Pinpoint the cell where the given text exists, returning its (x, y) midpoint coordinate. 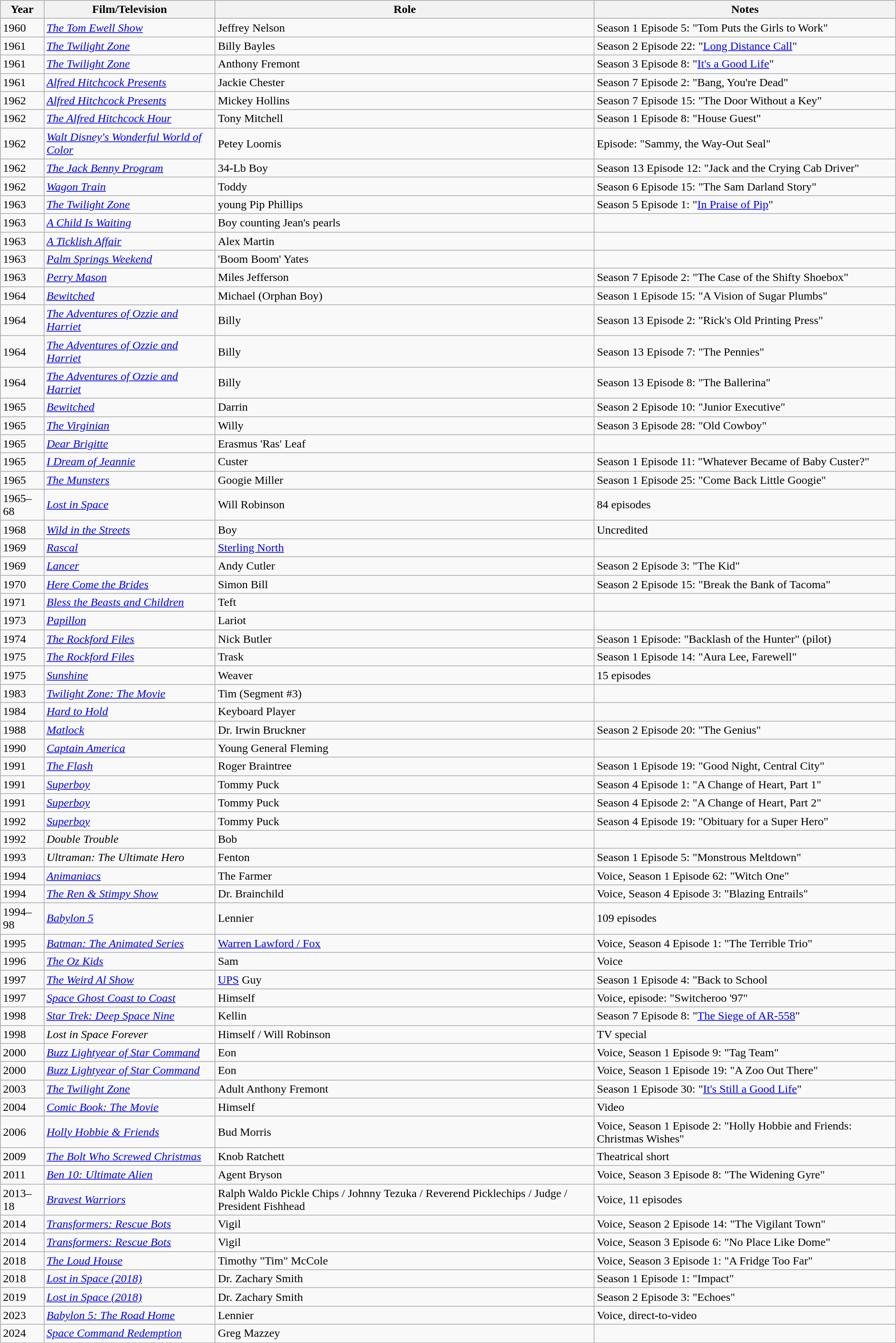
1995 (22, 943)
Timothy "Tim" McCole (405, 1261)
2004 (22, 1107)
Season 7 Episode 15: "The Door Without a Key" (745, 101)
Dear Brigitte (130, 444)
Season 5 Episode 1: "In Praise of Pip" (745, 204)
Bob (405, 839)
1993 (22, 857)
1996 (22, 962)
Season 2 Episode 10: "Junior Executive" (745, 407)
The Alfred Hitchcock Hour (130, 119)
Googie Miller (405, 480)
Film/Television (130, 10)
Jeffrey Nelson (405, 28)
Walt Disney's Wonderful World of Color (130, 144)
Notes (745, 10)
Boy (405, 529)
Lost in Space (130, 504)
Adult Anthony Fremont (405, 1089)
34-Lb Boy (405, 168)
Young General Fleming (405, 748)
1973 (22, 621)
The Munsters (130, 480)
2023 (22, 1315)
Season 4 Episode 19: "Obituary for a Super Hero" (745, 821)
Tony Mitchell (405, 119)
Jackie Chester (405, 82)
Animaniacs (130, 875)
A Child Is Waiting (130, 223)
1960 (22, 28)
Tim (Segment #3) (405, 694)
Season 4 Episode 2: "A Change of Heart, Part 2" (745, 803)
Nick Butler (405, 639)
Teft (405, 603)
Bud Morris (405, 1131)
Theatrical short (745, 1156)
Voice, Season 3 Episode 1: "A Fridge Too Far" (745, 1261)
Season 2 Episode 22: "Long Distance Call" (745, 46)
Season 2 Episode 3: "Echoes" (745, 1297)
1994–98 (22, 919)
Season 13 Episode 12: "Jack and the Crying Cab Driver" (745, 168)
Season 1 Episode 30: "It's Still a Good Life" (745, 1089)
young Pip Phillips (405, 204)
2003 (22, 1089)
Year (22, 10)
Papillon (130, 621)
Season 7 Episode 2: "Bang, You're Dead" (745, 82)
1988 (22, 730)
Himself / Will Robinson (405, 1034)
Season 1 Episode: "Backlash of the Hunter" (pilot) (745, 639)
Voice, Season 1 Episode 2: "Holly Hobbie and Friends: Christmas Wishes" (745, 1131)
84 episodes (745, 504)
Knob Ratchett (405, 1156)
1971 (22, 603)
1984 (22, 712)
Toddy (405, 186)
Role (405, 10)
Season 1 Episode 14: "Aura Lee, Farewell" (745, 657)
Kellin (405, 1016)
Warren Lawford / Fox (405, 943)
Greg Mazzey (405, 1333)
Comic Book: The Movie (130, 1107)
Bless the Beasts and Children (130, 603)
Season 2 Episode 3: "The Kid" (745, 566)
Season 1 Episode 1: "Impact" (745, 1279)
Episode: "Sammy, the Way-Out Seal" (745, 144)
Trask (405, 657)
Season 6 Episode 15: "The Sam Darland Story" (745, 186)
Season 1 Episode 5: "Tom Puts the Girls to Work" (745, 28)
The Bolt Who Screwed Christmas (130, 1156)
Wagon Train (130, 186)
Season 2 Episode 20: "The Genius" (745, 730)
UPS Guy (405, 980)
Anthony Fremont (405, 64)
Voice, Season 3 Episode 8: "The Widening Gyre" (745, 1175)
TV special (745, 1034)
Here Come the Brides (130, 584)
Voice, 11 episodes (745, 1199)
Holly Hobbie & Friends (130, 1131)
Lost in Space Forever (130, 1034)
Captain America (130, 748)
Andy Cutler (405, 566)
Dr. Irwin Bruckner (405, 730)
2019 (22, 1297)
1965–68 (22, 504)
Billy Bayles (405, 46)
The Loud House (130, 1261)
Twilight Zone: The Movie (130, 694)
2013–18 (22, 1199)
Custer (405, 462)
Weaver (405, 675)
Willy (405, 425)
Keyboard Player (405, 712)
Voice, Season 4 Episode 1: "The Terrible Trio" (745, 943)
Boy counting Jean's pearls (405, 223)
Bravest Warriors (130, 1199)
2009 (22, 1156)
Season 13 Episode 7: "The Pennies" (745, 351)
Sterling North (405, 548)
Voice, direct-to-video (745, 1315)
Season 2 Episode 15: "Break the Bank of Tacoma" (745, 584)
Voice, Season 1 Episode 62: "Witch One" (745, 875)
1974 (22, 639)
'Boom Boom' Yates (405, 259)
The Farmer (405, 875)
1968 (22, 529)
Season 1 Episode 19: "Good Night, Central City" (745, 766)
I Dream of Jeannie (130, 462)
Season 1 Episode 11: "Whatever Became of Baby Custer?" (745, 462)
Alex Martin (405, 241)
Voice (745, 962)
Batman: The Animated Series (130, 943)
Sunshine (130, 675)
Simon Bill (405, 584)
The Ren & Stimpy Show (130, 894)
The Flash (130, 766)
Ultraman: The Ultimate Hero (130, 857)
1970 (22, 584)
Season 1 Episode 25: "Come Back Little Googie" (745, 480)
Palm Springs Weekend (130, 259)
Mickey Hollins (405, 101)
Season 1 Episode 4: "Back to School (745, 980)
The Tom Ewell Show (130, 28)
Miles Jefferson (405, 278)
The Jack Benny Program (130, 168)
2006 (22, 1131)
Season 1 Episode 5: "Monstrous Meltdown" (745, 857)
Season 13 Episode 2: "Rick's Old Printing Press" (745, 321)
Voice, Season 2 Episode 14: "The Vigilant Town" (745, 1224)
Lancer (130, 566)
109 episodes (745, 919)
15 episodes (745, 675)
Wild in the Streets (130, 529)
Voice, Season 1 Episode 9: "Tag Team" (745, 1052)
Fenton (405, 857)
The Weird Al Show (130, 980)
2011 (22, 1175)
Agent Bryson (405, 1175)
Season 7 Episode 8: "The Siege of AR-558" (745, 1016)
Will Robinson (405, 504)
Lariot (405, 621)
Season 3 Episode 28: "Old Cowboy" (745, 425)
Babylon 5: The Road Home (130, 1315)
Season 1 Episode 8: "House Guest" (745, 119)
Michael (Orphan Boy) (405, 296)
Video (745, 1107)
The Oz Kids (130, 962)
Season 13 Episode 8: "The Ballerina" (745, 383)
1990 (22, 748)
Double Trouble (130, 839)
Space Ghost Coast to Coast (130, 998)
Uncredited (745, 529)
Erasmus 'Ras' Leaf (405, 444)
1983 (22, 694)
Voice, Season 4 Episode 3: "Blazing Entrails" (745, 894)
Season 7 Episode 2: "The Case of the Shifty Shoebox" (745, 278)
Darrin (405, 407)
Season 4 Episode 1: "A Change of Heart, Part 1" (745, 784)
Season 3 Episode 8: "It's a Good Life" (745, 64)
A Ticklish Affair (130, 241)
Ben 10: Ultimate Alien (130, 1175)
Voice, episode: "Switcheroo '97" (745, 998)
2024 (22, 1333)
Voice, Season 1 Episode 19: "A Zoo Out There" (745, 1071)
Voice, Season 3 Episode 6: "No Place Like Dome" (745, 1242)
Sam (405, 962)
Ralph Waldo Pickle Chips / Johnny Tezuka / Reverend Picklechips / Judge / President Fishhead (405, 1199)
Season 1 Episode 15: "A Vision of Sugar Plumbs" (745, 296)
Dr. Brainchild (405, 894)
Babylon 5 (130, 919)
Rascal (130, 548)
The Virginian (130, 425)
Space Command Redemption (130, 1333)
Hard to Hold (130, 712)
Matlock (130, 730)
Roger Braintree (405, 766)
Perry Mason (130, 278)
Star Trek: Deep Space Nine (130, 1016)
Petey Loomis (405, 144)
